Determine the [X, Y] coordinate at the center of the cell enclosing the given text.  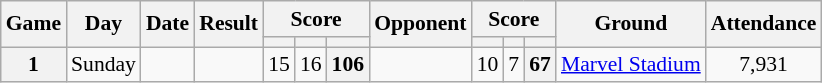
106 [348, 65]
10 [488, 65]
Date [168, 24]
Attendance [764, 24]
Result [228, 24]
Game [34, 24]
1 [34, 65]
7,931 [764, 65]
Ground [631, 24]
16 [311, 65]
Opponent [420, 24]
Sunday [104, 65]
7 [514, 65]
Day [104, 24]
67 [540, 65]
Marvel Stadium [631, 65]
15 [279, 65]
